Detect which cell encompasses the target text, then output its (X, Y) center coordinate. 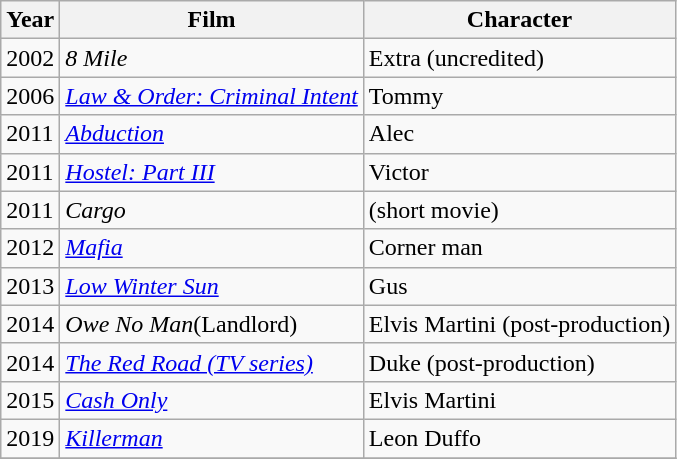
Tommy (519, 96)
Corner man (519, 248)
Victor (519, 172)
2013 (30, 286)
2019 (30, 438)
Cargo (212, 210)
Extra (uncredited) (519, 58)
Alec (519, 134)
2002 (30, 58)
Character (519, 20)
Low Winter Sun (212, 286)
The Red Road (TV series) (212, 362)
Film (212, 20)
Owe No Man(Landlord) (212, 324)
Elvis Martini (post-production) (519, 324)
2006 (30, 96)
Abduction (212, 134)
Duke (post-production) (519, 362)
Elvis Martini (519, 400)
(short movie) (519, 210)
Cash Only (212, 400)
Killerman (212, 438)
Hostel: Part III (212, 172)
8 Mile (212, 58)
Year (30, 20)
Gus (519, 286)
2012 (30, 248)
2015 (30, 400)
Mafia (212, 248)
Law & Order: Criminal Intent (212, 96)
Leon Duffo (519, 438)
